Output the (x, y) coordinate of the center of the cell containing the given text.  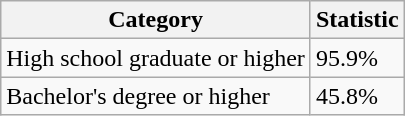
Bachelor's degree or higher (156, 96)
45.8% (357, 96)
Statistic (357, 20)
95.9% (357, 58)
Category (156, 20)
High school graduate or higher (156, 58)
